From the cell containing the given text, extract its center point as (x, y) coordinate. 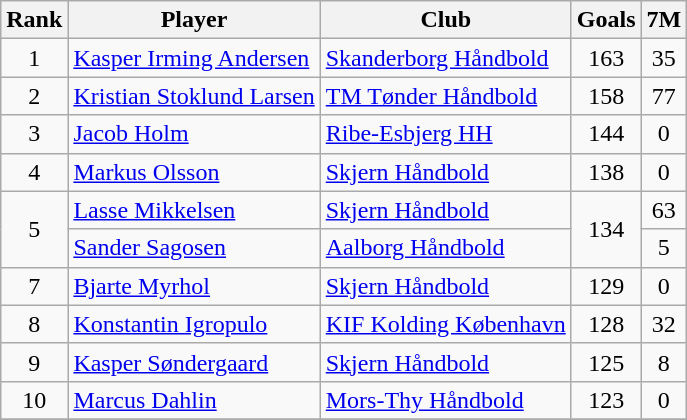
2 (34, 96)
128 (606, 324)
1 (34, 58)
Marcus Dahlin (194, 400)
144 (606, 134)
KIF Kolding København (446, 324)
3 (34, 134)
TM Tønder Håndbold (446, 96)
Lasse Mikkelsen (194, 210)
Konstantin Igropulo (194, 324)
35 (664, 58)
32 (664, 324)
10 (34, 400)
Club (446, 20)
Aalborg Håndbold (446, 248)
Ribe-Esbjerg HH (446, 134)
134 (606, 229)
Bjarte Myrhol (194, 286)
63 (664, 210)
Sander Sagosen (194, 248)
4 (34, 172)
7 (34, 286)
125 (606, 362)
Kasper Søndergaard (194, 362)
Mors-Thy Håndbold (446, 400)
Skanderborg Håndbold (446, 58)
158 (606, 96)
77 (664, 96)
Kasper Irming Andersen (194, 58)
Player (194, 20)
Kristian Stoklund Larsen (194, 96)
138 (606, 172)
123 (606, 400)
Jacob Holm (194, 134)
Goals (606, 20)
Markus Olsson (194, 172)
Rank (34, 20)
9 (34, 362)
163 (606, 58)
7M (664, 20)
129 (606, 286)
